Return the [X, Y] coordinate for the center point of the cell that contains the specified text.  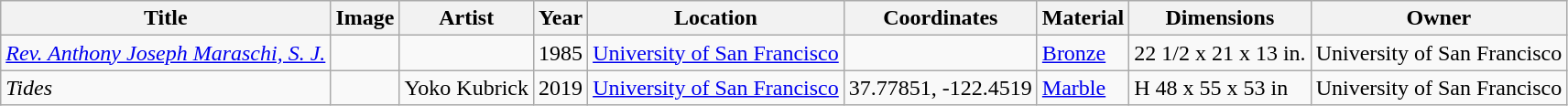
Marble [1083, 88]
22 1/2 x 21 x 13 in. [1220, 53]
37.77851, -122.4519 [940, 88]
Location [716, 18]
Bronze [1083, 53]
Material [1083, 18]
Tides [166, 88]
Rev. Anthony Joseph Maraschi, S. J. [166, 53]
2019 [561, 88]
H 48 x 55 x 53 in [1220, 88]
Year [561, 18]
Artist [467, 18]
Image [365, 18]
Owner [1439, 18]
Yoko Kubrick [467, 88]
Dimensions [1220, 18]
1985 [561, 53]
Title [166, 18]
Coordinates [940, 18]
